Pinpoint the cell where the given text exists, returning its [X, Y] midpoint coordinate. 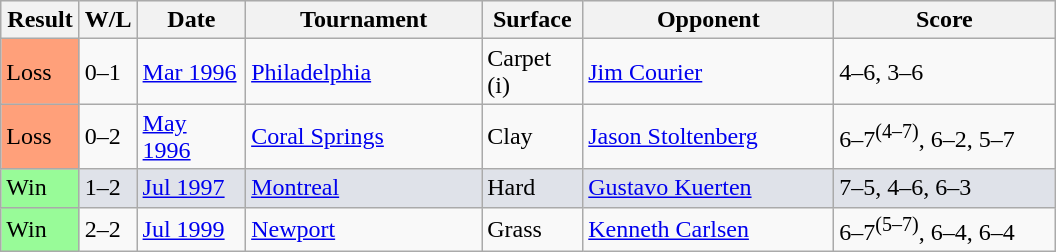
Opponent [708, 20]
Carpet (i) [532, 72]
6–7(4–7), 6–2, 5–7 [944, 136]
Mar 1996 [192, 72]
Score [944, 20]
0–2 [108, 136]
1–2 [108, 188]
Philadelphia [364, 72]
Grass [532, 230]
Clay [532, 136]
Jason Stoltenberg [708, 136]
0–1 [108, 72]
Montreal [364, 188]
Jim Courier [708, 72]
2–2 [108, 230]
4–6, 3–6 [944, 72]
Newport [364, 230]
6–7(5–7), 6–4, 6–4 [944, 230]
7–5, 4–6, 6–3 [944, 188]
May 1996 [192, 136]
Kenneth Carlsen [708, 230]
Gustavo Kuerten [708, 188]
Jul 1999 [192, 230]
Jul 1997 [192, 188]
Surface [532, 20]
Date [192, 20]
Coral Springs [364, 136]
W/L [108, 20]
Result [40, 20]
Hard [532, 188]
Tournament [364, 20]
